For the text-containing cell, return its midpoint in [x, y] coordinate format. 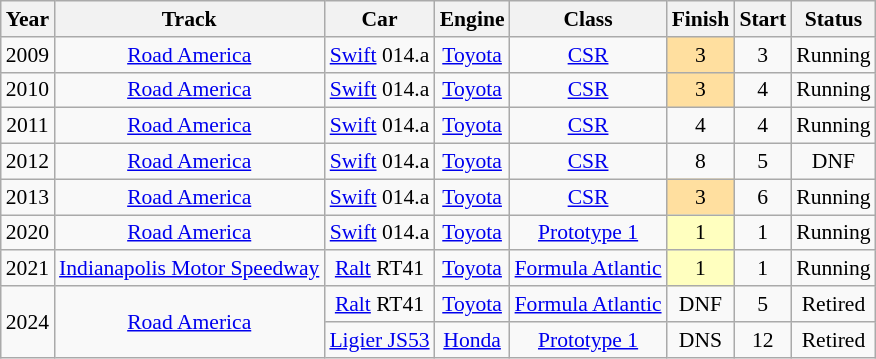
2020 [28, 233]
Ligier JS53 [379, 340]
DNS [701, 340]
Car [379, 19]
2011 [28, 126]
Start [762, 19]
2010 [28, 90]
2024 [28, 322]
2009 [28, 55]
2012 [28, 162]
Track [189, 19]
Year [28, 19]
Indianapolis Motor Speedway [189, 269]
Status [833, 19]
Class [588, 19]
Finish [701, 19]
6 [762, 197]
8 [701, 162]
Honda [472, 340]
2021 [28, 269]
12 [762, 340]
Engine [472, 19]
2013 [28, 197]
